Return (x, y) of the center of cell containing provided text 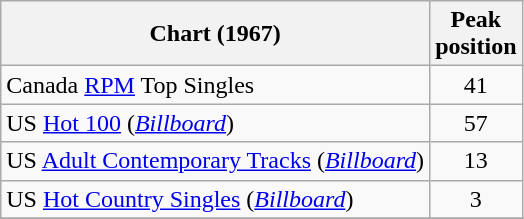
US Adult Contemporary Tracks (Billboard) (216, 161)
3 (476, 199)
13 (476, 161)
Peakposition (476, 34)
57 (476, 123)
Chart (1967) (216, 34)
41 (476, 85)
Canada RPM Top Singles (216, 85)
US Hot Country Singles (Billboard) (216, 199)
US Hot 100 (Billboard) (216, 123)
